Detect which cell encompasses the target text, then output its [X, Y] center coordinate. 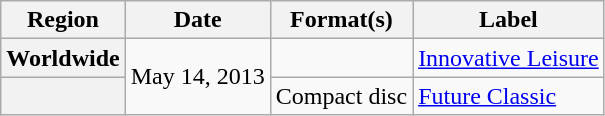
Region [63, 20]
Innovative Leisure [509, 58]
Compact disc [341, 96]
Worldwide [63, 58]
Date [198, 20]
Future Classic [509, 96]
Format(s) [341, 20]
Label [509, 20]
May 14, 2013 [198, 77]
